Return the (X, Y) coordinate for the center point of the cell that contains the specified text.  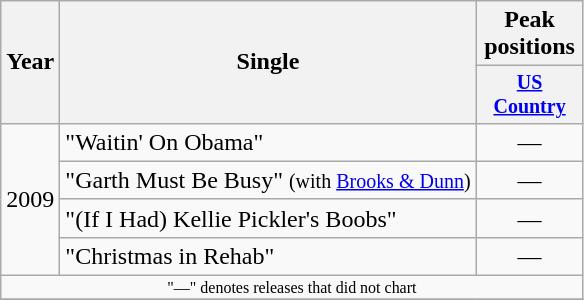
2009 (30, 199)
"—" denotes releases that did not chart (292, 288)
Single (268, 62)
"Waitin' On Obama" (268, 142)
Peak positions (530, 34)
US Country (530, 94)
"Christmas in Rehab" (268, 256)
"Garth Must Be Busy" (with Brooks & Dunn) (268, 180)
"(If I Had) Kellie Pickler's Boobs" (268, 218)
Year (30, 62)
